Return the [X, Y] coordinate for the center point of the cell that contains the specified text.  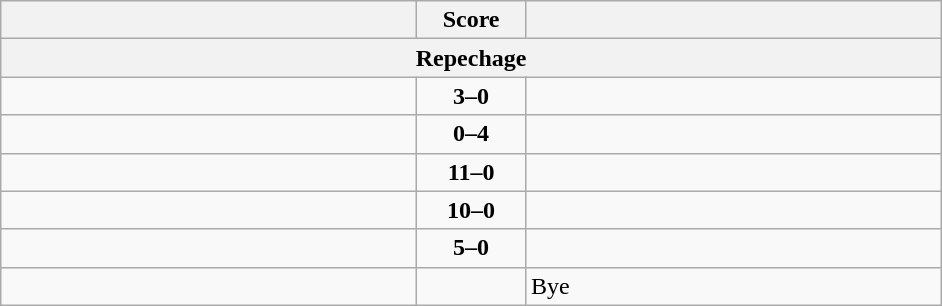
10–0 [472, 210]
3–0 [472, 96]
Repechage [472, 58]
5–0 [472, 248]
11–0 [472, 172]
0–4 [472, 134]
Bye [733, 286]
Score [472, 20]
